Return [X, Y] of the center of cell containing provided text 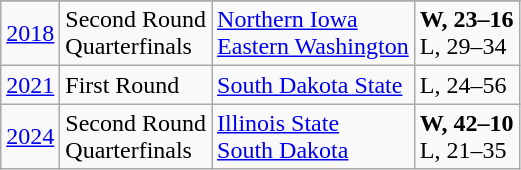
2018 [30, 34]
2024 [30, 136]
2021 [30, 85]
W, 42–10L, 21–35 [466, 136]
South Dakota State [314, 85]
L, 24–56 [466, 85]
First Round [136, 85]
W, 23–16L, 29–34 [466, 34]
Northern IowaEastern Washington [314, 34]
Illinois StateSouth Dakota [314, 136]
